Capture the cell that displays the provided text and extract its [x, y] central coordinate. 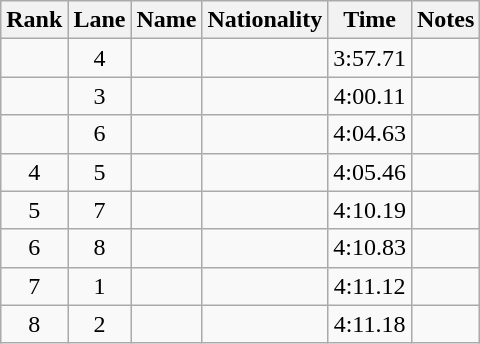
4:10.83 [370, 248]
4:00.11 [370, 96]
3:57.71 [370, 58]
3 [100, 96]
Time [370, 20]
1 [100, 286]
Lane [100, 20]
Notes [445, 20]
4:04.63 [370, 134]
4:11.18 [370, 324]
Rank [34, 20]
Name [166, 20]
Nationality [265, 20]
4:10.19 [370, 210]
2 [100, 324]
4:05.46 [370, 172]
4:11.12 [370, 286]
